Identify which cell holds the provided text, then report its [x, y] central coordinate. 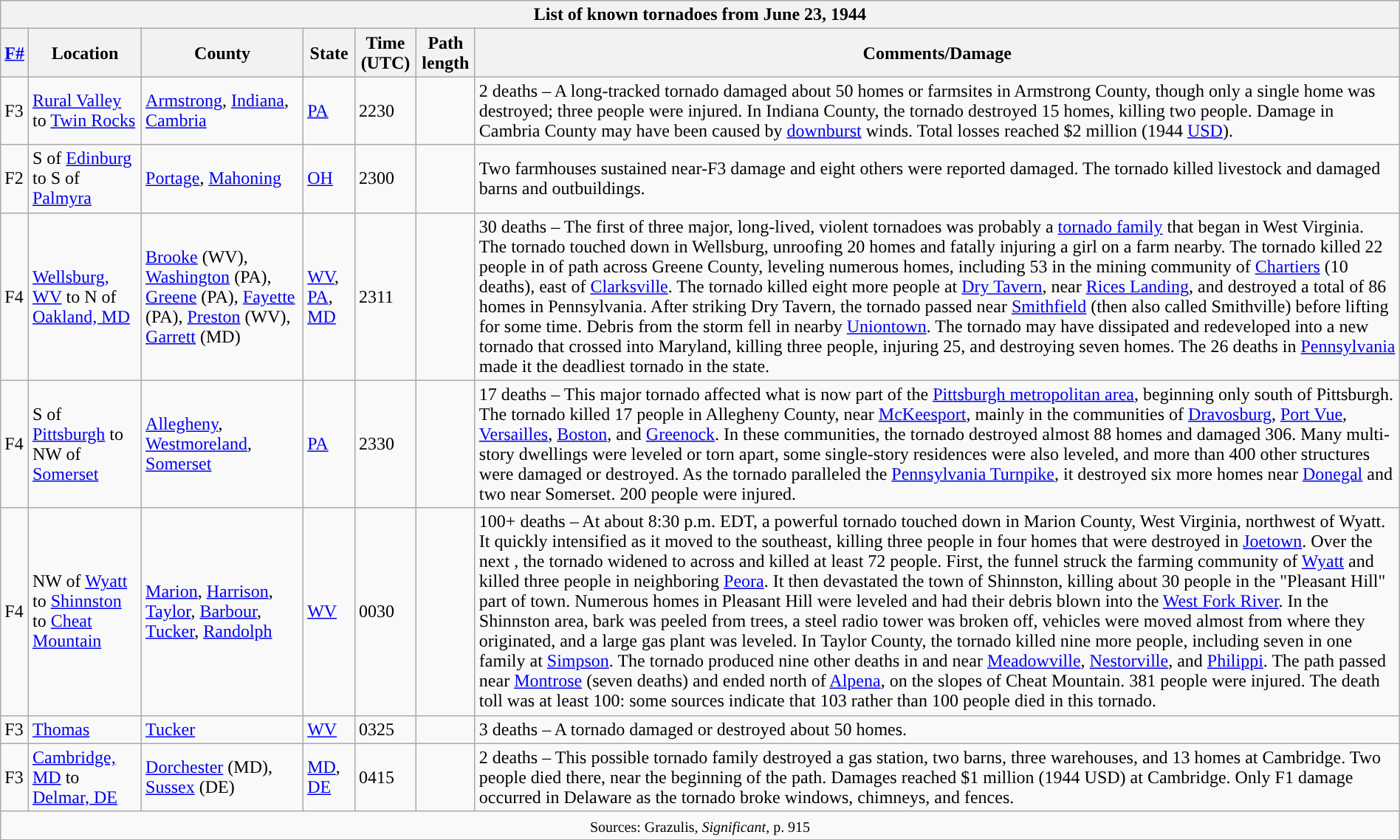
0030 [385, 611]
0325 [385, 729]
Thomas [84, 729]
Path length [445, 53]
2330 [385, 444]
2311 [385, 297]
2300 [385, 179]
Dorchester (MD), Sussex (DE) [223, 777]
S of Pittsburgh to NW of Somerset [84, 444]
WV, PA, MD [329, 297]
List of known tornadoes from June 23, 1944 [700, 15]
0415 [385, 777]
Rural Valley to Twin Rocks [84, 111]
Location [84, 53]
MD, DE [329, 777]
Portage, Mahoning [223, 179]
State [329, 53]
County [223, 53]
2230 [385, 111]
Cambridge, MD to Delmar, DE [84, 777]
Armstrong, Indiana, Cambria [223, 111]
Two farmhouses sustained near-F3 damage and eight others were reported damaged. The tornado killed livestock and damaged barns and outbuildings. [937, 179]
Comments/Damage [937, 53]
Tucker [223, 729]
NW of Wyatt to Shinnston to Cheat Mountain [84, 611]
Allegheny, Westmoreland, Somerset [223, 444]
Marion, Harrison, Taylor, Barbour, Tucker, Randolph [223, 611]
F# [15, 53]
F2 [15, 179]
Sources: Grazulis, Significant, p. 915 [700, 825]
OH [329, 179]
3 deaths – A tornado damaged or destroyed about 50 homes. [937, 729]
Brooke (WV), Washington (PA), Greene (PA), Fayette (PA), Preston (WV), Garrett (MD) [223, 297]
Time (UTC) [385, 53]
Wellsburg, WV to N of Oakland, MD [84, 297]
S of Edinburg to S of Palmyra [84, 179]
